Provide the [X, Y] coordinate of the cell's center where the given text is located.  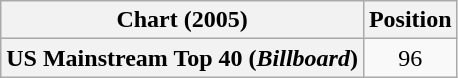
Position [410, 20]
Chart (2005) [182, 20]
96 [410, 58]
US Mainstream Top 40 (Billboard) [182, 58]
